Provide the [x, y] coordinate of the cell's center where the given text is located.  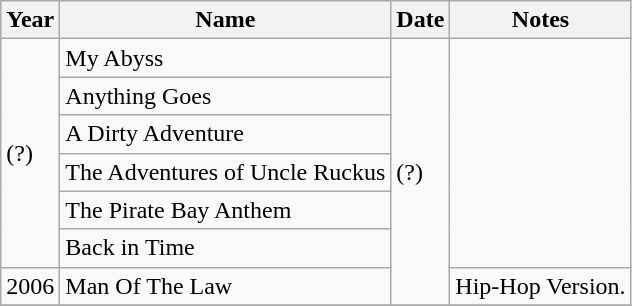
Name [226, 20]
Back in Time [226, 248]
Hip-Hop Version. [540, 286]
Year [30, 20]
The Pirate Bay Anthem [226, 210]
Date [420, 20]
A Dirty Adventure [226, 134]
The Adventures of Uncle Ruckus [226, 172]
Notes [540, 20]
My Abyss [226, 58]
Man Of The Law [226, 286]
Anything Goes [226, 96]
2006 [30, 286]
